Detect which cell encompasses the target text, then output its (x, y) center coordinate. 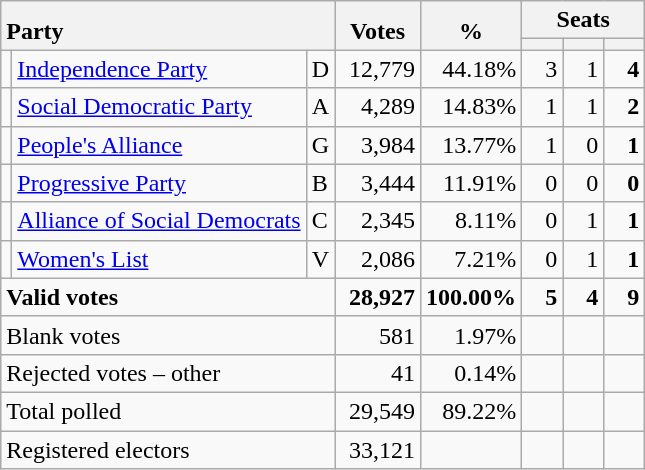
1.97% (472, 335)
3 (542, 69)
9 (624, 297)
% (472, 26)
V (320, 259)
11.91% (472, 183)
A (320, 107)
0.14% (472, 373)
33,121 (378, 449)
8.11% (472, 221)
Valid votes (168, 297)
12,779 (378, 69)
Women's List (159, 259)
Independence Party (159, 69)
C (320, 221)
2 (624, 107)
Alliance of Social Democrats (159, 221)
13.77% (472, 145)
Votes (378, 26)
G (320, 145)
581 (378, 335)
Seats (584, 20)
7.21% (472, 259)
Total polled (168, 411)
Social Democratic Party (159, 107)
41 (378, 373)
Party (168, 26)
14.83% (472, 107)
Registered electors (168, 449)
2,086 (378, 259)
44.18% (472, 69)
B (320, 183)
89.22% (472, 411)
28,927 (378, 297)
3,984 (378, 145)
Progressive Party (159, 183)
5 (542, 297)
D (320, 69)
2,345 (378, 221)
Blank votes (168, 335)
100.00% (472, 297)
Rejected votes – other (168, 373)
People's Alliance (159, 145)
4,289 (378, 107)
3,444 (378, 183)
29,549 (378, 411)
